From the cell containing the given text, extract its center point as [x, y] coordinate. 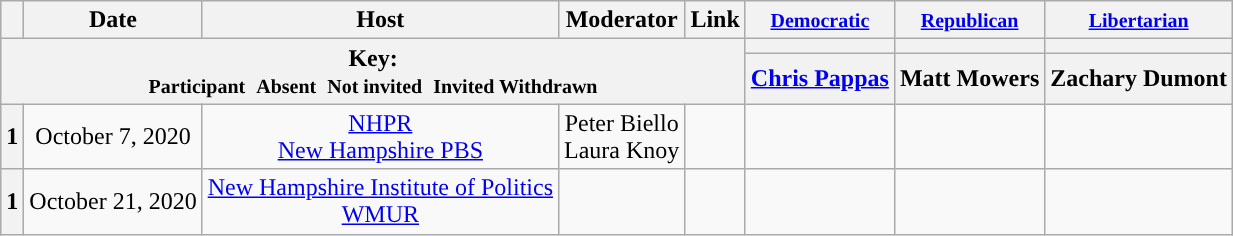
Key: Participant Absent Not invited Invited Withdrawn [374, 72]
Moderator [622, 20]
Matt Mowers [969, 78]
Democratic [820, 20]
October 21, 2020 [113, 202]
New Hampshire Institute of PoliticsWMUR [380, 202]
Peter BielloLaura Knoy [622, 136]
Link [715, 20]
Libertarian [1139, 20]
Zachary Dumont [1139, 78]
NHPRNew Hampshire PBS [380, 136]
Republican [969, 20]
October 7, 2020 [113, 136]
Chris Pappas [820, 78]
Host [380, 20]
Date [113, 20]
